Return (x, y) of the center of cell containing provided text 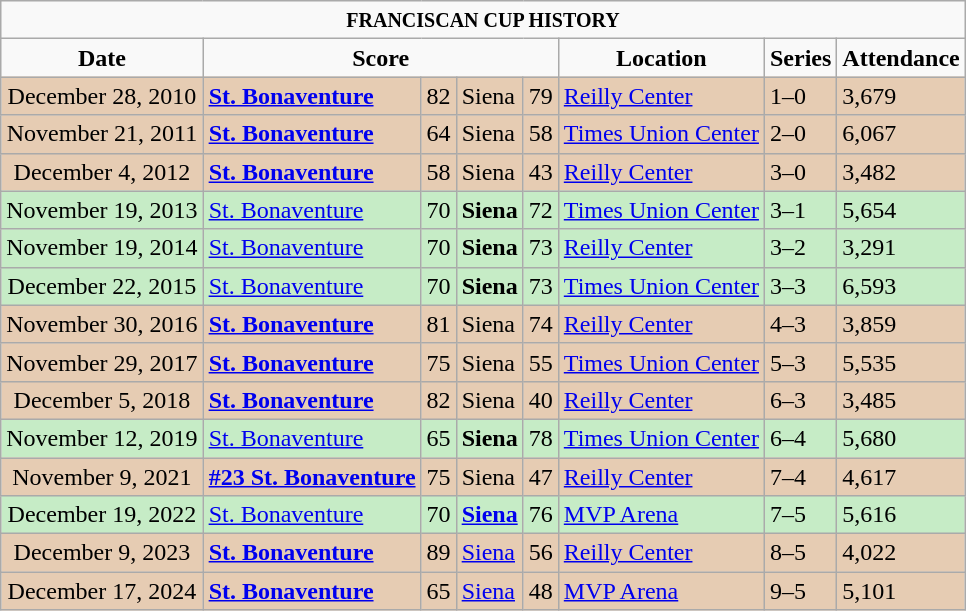
Score (380, 58)
55 (540, 362)
Location (661, 58)
November 29, 2017 (102, 362)
3,859 (901, 324)
6,067 (901, 134)
4,022 (901, 553)
1–0 (800, 96)
Date (102, 58)
43 (540, 172)
72 (540, 210)
December 4, 2012 (102, 172)
7–5 (800, 515)
December 22, 2015 (102, 286)
November 21, 2011 (102, 134)
64 (438, 134)
3–3 (800, 286)
6,593 (901, 286)
Series (800, 58)
2–0 (800, 134)
4–3 (800, 324)
5,101 (901, 591)
6–4 (800, 438)
5,680 (901, 438)
8–5 (800, 553)
76 (540, 515)
5,654 (901, 210)
3–0 (800, 172)
FRANCISCAN CUP HISTORY (483, 20)
40 (540, 400)
3–2 (800, 248)
81 (438, 324)
48 (540, 591)
Attendance (901, 58)
November 19, 2013 (102, 210)
November 30, 2016 (102, 324)
89 (438, 553)
December 17, 2024 (102, 591)
November 12, 2019 (102, 438)
December 9, 2023 (102, 553)
5,535 (901, 362)
December 19, 2022 (102, 515)
December 28, 2010 (102, 96)
November 19, 2014 (102, 248)
3,482 (901, 172)
3–1 (800, 210)
4,617 (901, 477)
5–3 (800, 362)
7–4 (800, 477)
3,291 (901, 248)
#23 St. Bonaventure (312, 477)
3,485 (901, 400)
47 (540, 477)
5,616 (901, 515)
78 (540, 438)
74 (540, 324)
79 (540, 96)
November 9, 2021 (102, 477)
3,679 (901, 96)
6–3 (800, 400)
56 (540, 553)
December 5, 2018 (102, 400)
9–5 (800, 591)
